From the cell containing the given text, extract its center point as [x, y] coordinate. 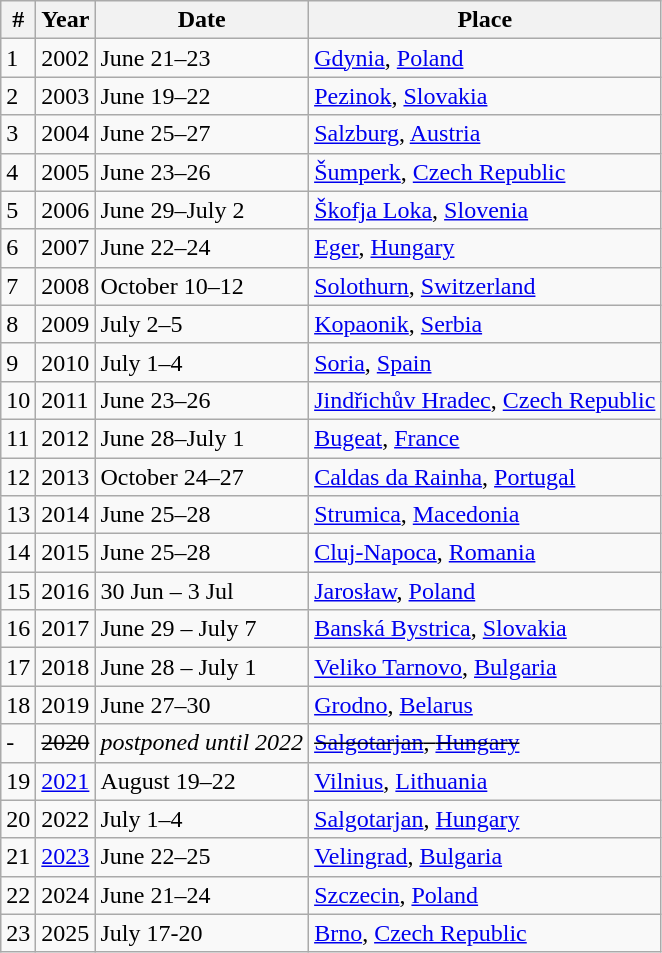
2007 [66, 248]
2025 [66, 933]
2017 [66, 629]
June 22–24 [202, 248]
postponed until 2022 [202, 743]
Brno, Czech Republic [485, 933]
June 28 – July 1 [202, 667]
Vilnius, Lithuania [485, 781]
2021 [66, 781]
# [18, 20]
2015 [66, 553]
June 22–25 [202, 857]
2003 [66, 96]
June 21–24 [202, 895]
June 29 – July 7 [202, 629]
July 2–5 [202, 324]
Date [202, 20]
2011 [66, 400]
5 [18, 210]
2019 [66, 705]
2002 [66, 58]
18 [18, 705]
2013 [66, 477]
2024 [66, 895]
11 [18, 438]
22 [18, 895]
Velingrad, Bulgaria [485, 857]
23 [18, 933]
9 [18, 362]
16 [18, 629]
8 [18, 324]
Pezinok, Slovakia [485, 96]
30 Jun – 3 Jul [202, 591]
2005 [66, 172]
2020 [66, 743]
Jindřichův Hradec, Czech Republic [485, 400]
2018 [66, 667]
2006 [66, 210]
2023 [66, 857]
Szczecin, Poland [485, 895]
2004 [66, 134]
4 [18, 172]
Bugeat, France [485, 438]
10 [18, 400]
Šumperk, Czech Republic [485, 172]
Place [485, 20]
15 [18, 591]
Salzburg, Austria [485, 134]
June 27–30 [202, 705]
October 24–27 [202, 477]
Kopaonik, Serbia [485, 324]
17 [18, 667]
Eger, Hungary [485, 248]
3 [18, 134]
Solothurn, Switzerland [485, 286]
Year [66, 20]
1 [18, 58]
2012 [66, 438]
June 28–July 1 [202, 438]
June 19–22 [202, 96]
2014 [66, 515]
- [18, 743]
June 29–July 2 [202, 210]
2008 [66, 286]
19 [18, 781]
20 [18, 819]
2010 [66, 362]
2022 [66, 819]
13 [18, 515]
Strumica, Macedonia [485, 515]
12 [18, 477]
October 10–12 [202, 286]
2016 [66, 591]
Caldas da Rainha, Portugal [485, 477]
Veliko Tarnovo, Bulgaria [485, 667]
Jarosław, Poland [485, 591]
Banská Bystrica, Slovakia [485, 629]
June 21–23 [202, 58]
7 [18, 286]
Škofja Loka, Slovenia [485, 210]
2009 [66, 324]
Cluj-Napoca, Romania [485, 553]
Grodno, Belarus [485, 705]
June 25–27 [202, 134]
Gdynia, Poland [485, 58]
2 [18, 96]
Soria, Spain [485, 362]
14 [18, 553]
August 19–22 [202, 781]
July 17-20 [202, 933]
6 [18, 248]
21 [18, 857]
